Return the [x, y] coordinate for the center point of the cell that contains the specified text.  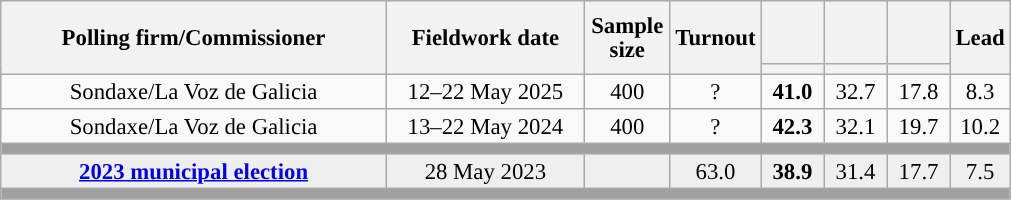
8.3 [980, 92]
63.0 [716, 172]
31.4 [856, 172]
12–22 May 2025 [485, 92]
32.7 [856, 92]
7.5 [980, 172]
42.3 [792, 126]
Lead [980, 38]
Turnout [716, 38]
Polling firm/Commissioner [194, 38]
Fieldwork date [485, 38]
17.8 [918, 92]
2023 municipal election [194, 172]
38.9 [792, 172]
10.2 [980, 126]
28 May 2023 [485, 172]
13–22 May 2024 [485, 126]
32.1 [856, 126]
41.0 [792, 92]
19.7 [918, 126]
17.7 [918, 172]
Sample size [627, 38]
